Return (X, Y) of the center of cell containing provided text 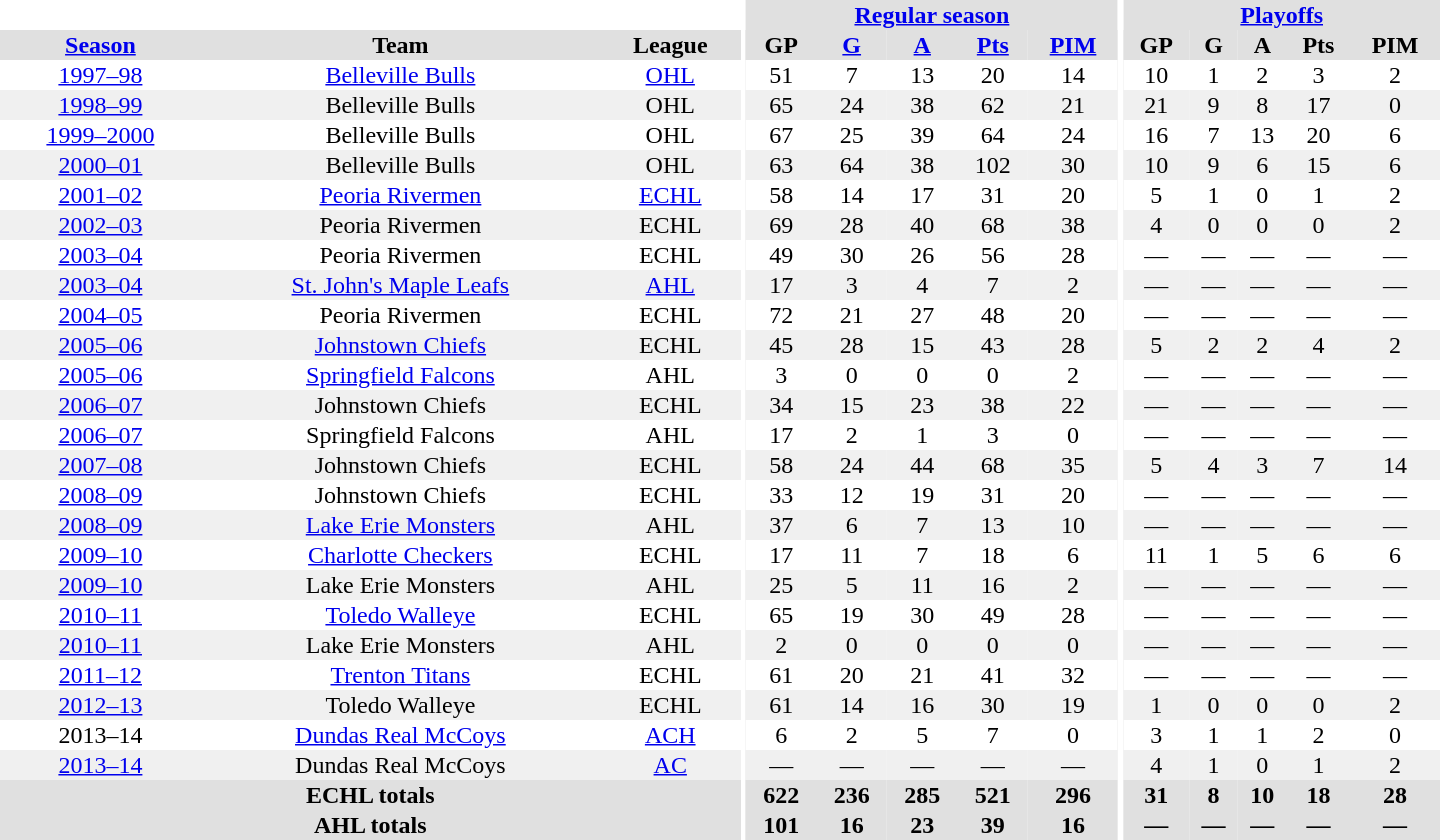
69 (782, 225)
33 (782, 495)
236 (852, 795)
1999–2000 (100, 135)
1998–99 (100, 105)
296 (1073, 795)
101 (782, 825)
2012–13 (100, 705)
St. John's Maple Leafs (400, 285)
1997–98 (100, 75)
32 (1073, 675)
2007–08 (100, 465)
43 (994, 345)
48 (994, 315)
Playoffs (1282, 15)
37 (782, 525)
26 (922, 255)
ACH (670, 735)
45 (782, 345)
ECHL totals (370, 795)
44 (922, 465)
27 (922, 315)
34 (782, 405)
Season (100, 45)
102 (994, 165)
2001–02 (100, 195)
League (670, 45)
285 (922, 795)
AHL totals (370, 825)
622 (782, 795)
40 (922, 225)
Trenton Titans (400, 675)
62 (994, 105)
Regular season (932, 15)
2000–01 (100, 165)
35 (1073, 465)
2004–05 (100, 315)
51 (782, 75)
41 (994, 675)
2002–03 (100, 225)
63 (782, 165)
Charlotte Checkers (400, 555)
56 (994, 255)
72 (782, 315)
AC (670, 765)
67 (782, 135)
22 (1073, 405)
521 (994, 795)
Team (400, 45)
2011–12 (100, 675)
12 (852, 495)
